Return the [X, Y] coordinate for the center point of the cell that contains the specified text.  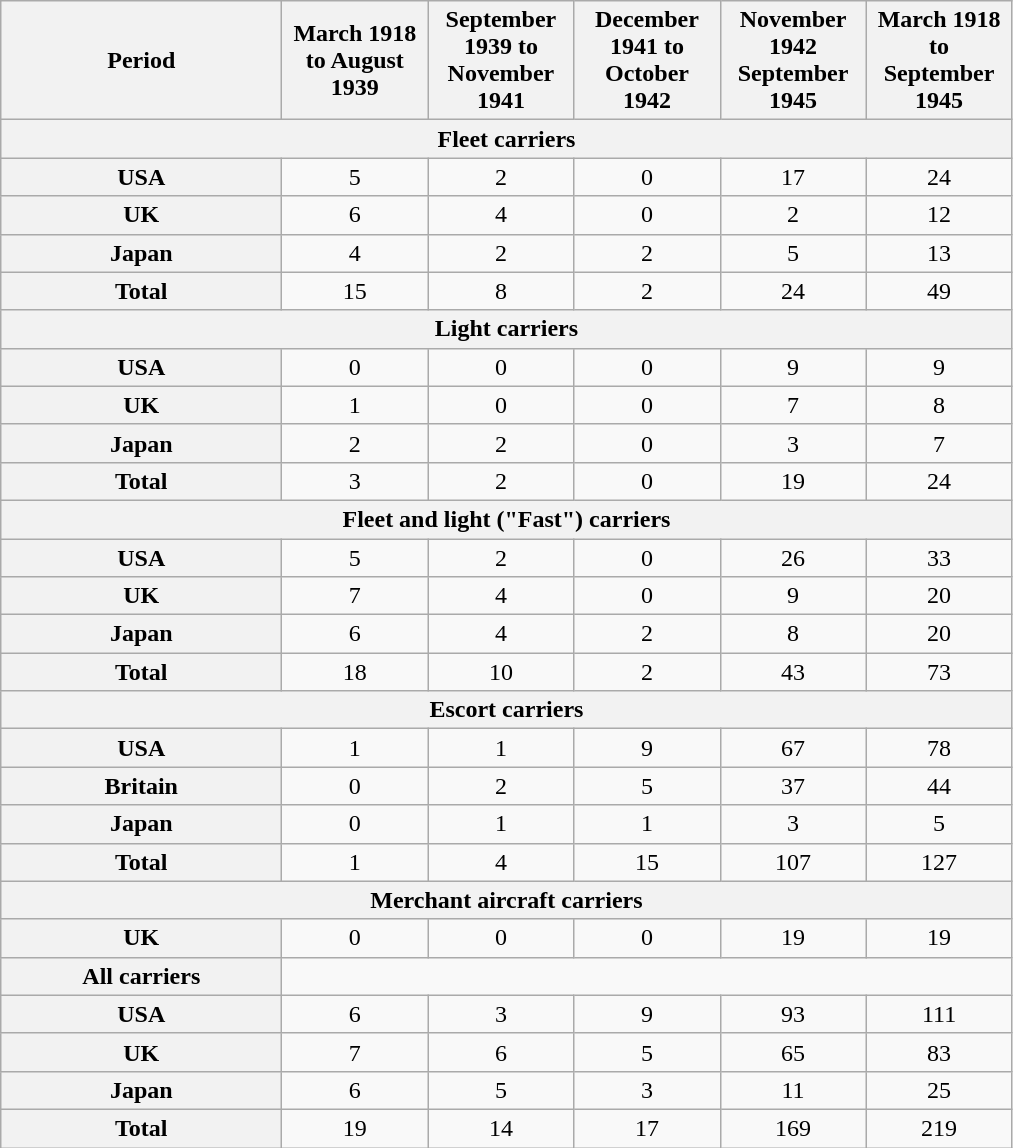
10 [501, 672]
12 [939, 215]
25 [939, 1090]
78 [939, 748]
Merchant aircraft carriers [506, 900]
Fleet carriers [506, 139]
111 [939, 1014]
107 [793, 862]
All carriers [142, 976]
Period [142, 60]
Light carriers [506, 329]
127 [939, 862]
43 [793, 672]
73 [939, 672]
11 [793, 1090]
November 1942 September 1945 [793, 60]
18 [355, 672]
65 [793, 1052]
169 [793, 1128]
March 1918 to September 1945 [939, 60]
83 [939, 1052]
44 [939, 786]
March 1918 to August 1939 [355, 60]
Fleet and light ("Fast") carriers [506, 519]
219 [939, 1128]
14 [501, 1128]
December 1941 to October 1942 [647, 60]
33 [939, 557]
49 [939, 291]
93 [793, 1014]
26 [793, 557]
Escort carriers [506, 710]
13 [939, 253]
37 [793, 786]
67 [793, 748]
Britain [142, 786]
September 1939 to November 1941 [501, 60]
